Extract the (X, Y) coordinate from the center of the cell holding the provided text.  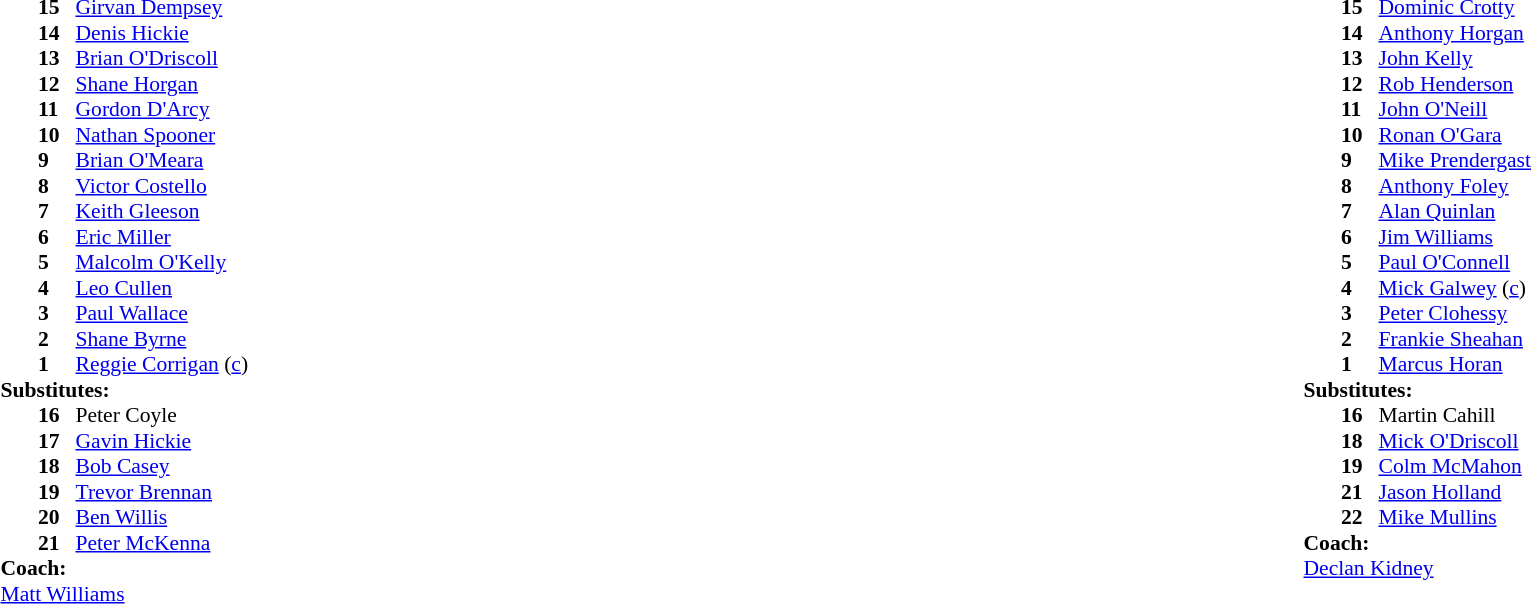
Peter Coyle (162, 415)
Reggie Corrigan (c) (162, 365)
20 (57, 517)
17 (57, 441)
Anthony Horgan (1455, 33)
Paul Wallace (162, 313)
Peter Clohessy (1455, 313)
Brian O'Meara (162, 161)
Rob Henderson (1455, 84)
Denis Hickie (162, 33)
John O'Neill (1455, 109)
Brian O'Driscoll (162, 59)
Frankie Sheahan (1455, 339)
Anthony Foley (1455, 186)
Leo Cullen (162, 288)
Mick Galwey (c) (1455, 288)
Mike Prendergast (1455, 161)
Colm McMahon (1455, 467)
22 (1360, 517)
Gordon D'Arcy (162, 109)
Victor Costello (162, 186)
Peter McKenna (162, 543)
Nathan Spooner (162, 135)
Mike Mullins (1455, 517)
Jason Holland (1455, 492)
Ben Willis (162, 517)
Jim Williams (1455, 237)
Declan Kidney (1418, 569)
Shane Horgan (162, 84)
Paul O'Connell (1455, 263)
Malcolm O'Kelly (162, 263)
Martin Cahill (1455, 415)
Marcus Horan (1455, 365)
John Kelly (1455, 59)
Shane Byrne (162, 339)
Ronan O'Gara (1455, 135)
Bob Casey (162, 467)
Trevor Brennan (162, 492)
Eric Miller (162, 237)
Mick O'Driscoll (1455, 441)
Gavin Hickie (162, 441)
Keith Gleeson (162, 211)
Alan Quinlan (1455, 211)
